From the cell containing the given text, extract its center point as (X, Y) coordinate. 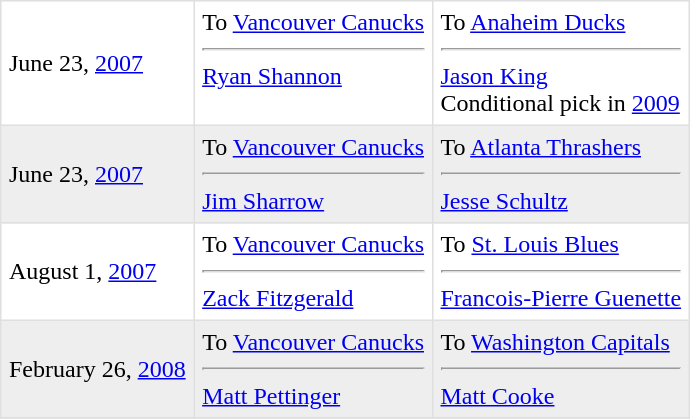
To Vancouver Canucks Jim Sharrow (313, 174)
To Washington Capitals Matt Cooke (560, 369)
To St. Louis Blues Francois-Pierre Guenette (560, 272)
To Vancouver Canucks Zack Fitzgerald (313, 272)
To Vancouver Canucks Matt Pettinger (313, 369)
To Anaheim Ducks Jason King Conditional pick in 2009 (560, 63)
To Atlanta Thrashers Jesse Schultz (560, 174)
To Vancouver Canucks Ryan Shannon (313, 63)
August 1, 2007 (98, 272)
February 26, 2008 (98, 369)
